Pinpoint the cell where the given text exists, returning its (x, y) midpoint coordinate. 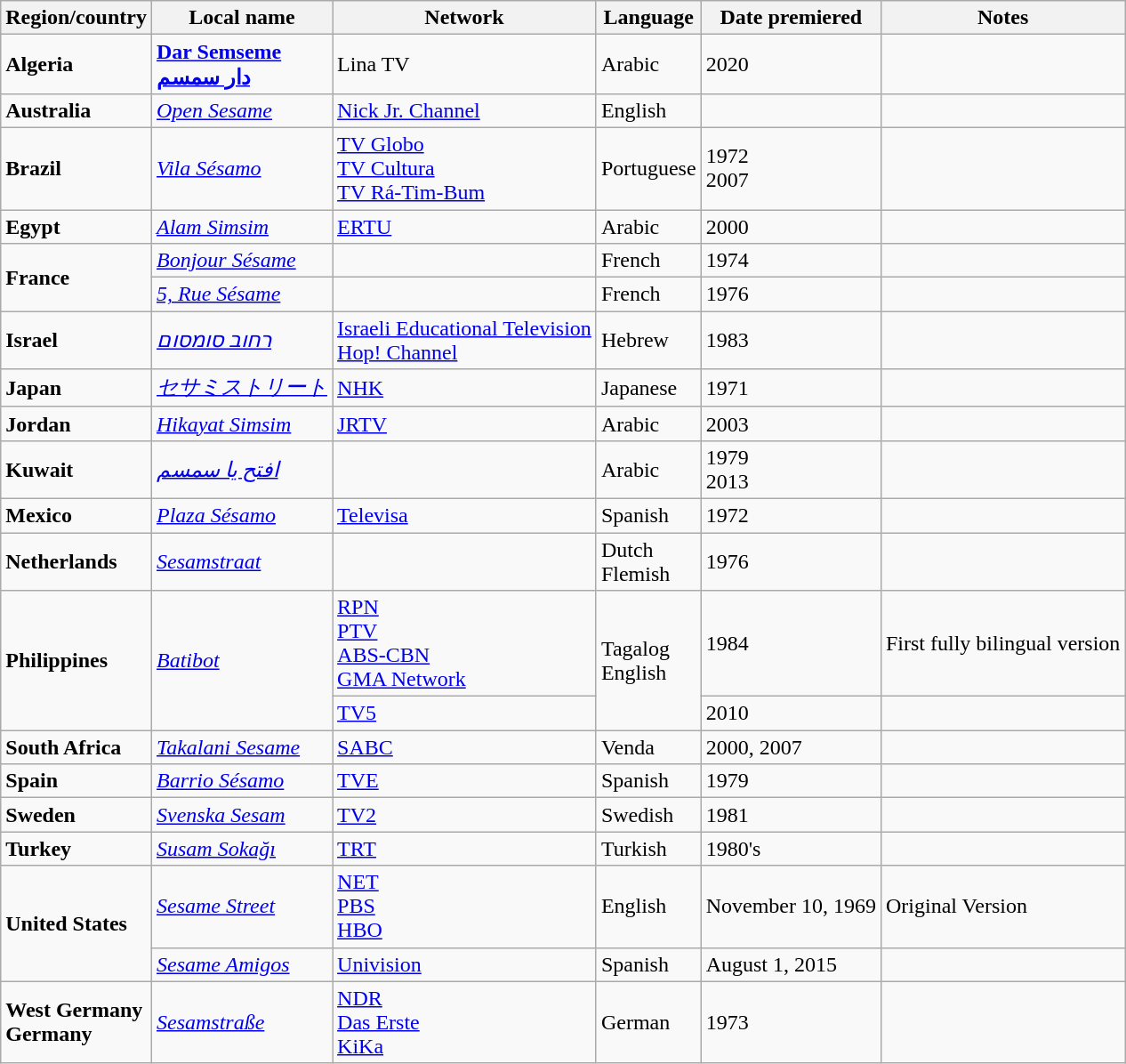
Spain (76, 781)
TV GloboTV CulturaTV Rá-Tim-Bum (464, 168)
Hebrew (648, 340)
1971 (791, 388)
Mexico (76, 515)
Bonjour Sésame (242, 261)
Israeli Educational TelevisionHop! Channel (464, 340)
Original Version (1002, 907)
1973 (791, 1022)
TRT (464, 849)
セサミストリート (242, 388)
רחוב סומסום (242, 340)
Venda (648, 747)
1972 (791, 515)
Swedish (648, 815)
1984 (791, 644)
Sweden (76, 815)
TV5 (464, 713)
Portuguese (648, 168)
Dar Semsemeدار سمسم (242, 64)
Region/country (76, 18)
2020 (791, 64)
Sesamstraße (242, 1022)
Brazil (76, 168)
Local name (242, 18)
ERTU (464, 227)
NDRDas ErsteKiKa (464, 1022)
Network (464, 18)
1983 (791, 340)
1974 (791, 261)
افتح يا سمسم (242, 470)
Notes (1002, 18)
South Africa (76, 747)
Nick Jr. Channel (464, 110)
Univision (464, 964)
Turkish (648, 849)
First fully bilingual version (1002, 644)
Israel (76, 340)
1979 (791, 781)
2000, 2007 (791, 747)
1981 (791, 815)
TagalogEnglish (648, 660)
19722007 (791, 168)
1980's (791, 849)
November 10, 1969 (791, 907)
Japanese (648, 388)
Vila Sésamo (242, 168)
August 1, 2015 (791, 964)
2003 (791, 423)
Sesame Amigos (242, 964)
SABC (464, 747)
Barrio Sésamo (242, 781)
Netherlands (76, 560)
Batibot (242, 660)
DutchFlemish (648, 560)
Language (648, 18)
German (648, 1022)
United States (76, 923)
Australia (76, 110)
West GermanyGermany (76, 1022)
Susam Sokağı (242, 849)
RPNPTVABS-CBNGMA Network (464, 644)
France (76, 278)
Svenska Sesam (242, 815)
JRTV (464, 423)
5, Rue Sésame (242, 294)
NHK (464, 388)
TV2 (464, 815)
Hikayat Simsim (242, 423)
Lina TV (464, 64)
Takalani Sesame (242, 747)
2000 (791, 227)
TVE (464, 781)
Philippines (76, 660)
Jordan (76, 423)
Algeria (76, 64)
Kuwait (76, 470)
Plaza Sésamo (242, 515)
Sesame Street (242, 907)
NETPBSHBO (464, 907)
Japan (76, 388)
Alam Simsim (242, 227)
Open Sesame (242, 110)
Date premiered (791, 18)
19792013 (791, 470)
Turkey (76, 849)
Televisa (464, 515)
Sesamstraat (242, 560)
Egypt (76, 227)
2010 (791, 713)
